Return the [X, Y] coordinate for the center point of the cell that contains the specified text.  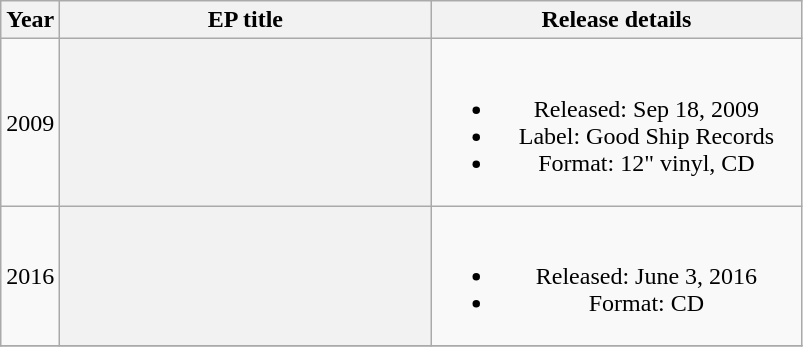
EP title [246, 20]
2016 [30, 276]
Released: June 3, 2016Format: CD [616, 276]
2009 [30, 122]
Release details [616, 20]
Released: Sep 18, 2009Label: Good Ship RecordsFormat: 12" vinyl, CD [616, 122]
Year [30, 20]
